Find where the given text appears and provide that cell's center as (x, y) coordinate. 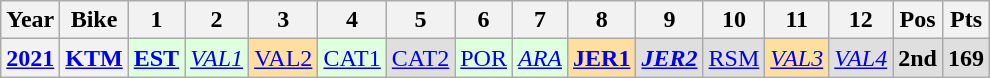
Pts (966, 20)
ARA (540, 58)
6 (484, 20)
POR (484, 58)
Bike (94, 20)
3 (284, 20)
2 (217, 20)
Year (30, 20)
Pos (918, 20)
JER1 (602, 58)
169 (966, 58)
2021 (30, 58)
10 (734, 20)
8 (602, 20)
11 (797, 20)
VAL4 (861, 58)
7 (540, 20)
JER2 (670, 58)
VAL2 (284, 58)
12 (861, 20)
9 (670, 20)
RSM (734, 58)
KTM (94, 58)
1 (156, 20)
2nd (918, 58)
EST (156, 58)
VAL3 (797, 58)
CAT2 (420, 58)
5 (420, 20)
CAT1 (352, 58)
VAL1 (217, 58)
4 (352, 20)
